Return the [X, Y] coordinate for the center point of the cell that contains the specified text.  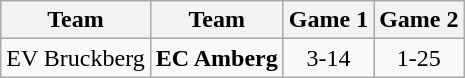
3-14 [328, 58]
Game 2 [419, 20]
EV Bruckberg [76, 58]
Game 1 [328, 20]
EC Amberg [216, 58]
1-25 [419, 58]
